Scan for the cell matching the given text and deliver its [x, y] coordinate at center. 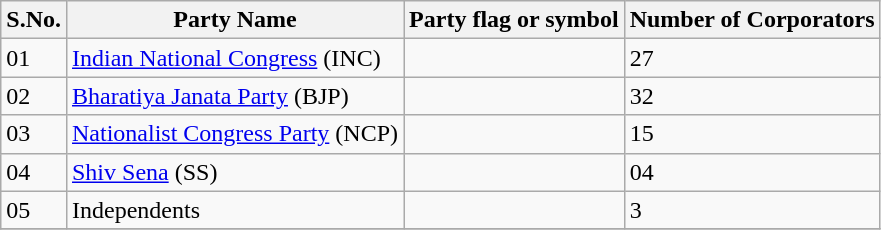
15 [752, 134]
Indian National Congress (INC) [234, 58]
27 [752, 58]
3 [752, 210]
32 [752, 96]
Bharatiya Janata Party (BJP) [234, 96]
Nationalist Congress Party (NCP) [234, 134]
Number of Corporators [752, 20]
S.No. [34, 20]
05 [34, 210]
01 [34, 58]
03 [34, 134]
02 [34, 96]
Party flag or symbol [514, 20]
Shiv Sena (SS) [234, 172]
Independents [234, 210]
Party Name [234, 20]
